For the text-containing cell, return its midpoint in (x, y) coordinate format. 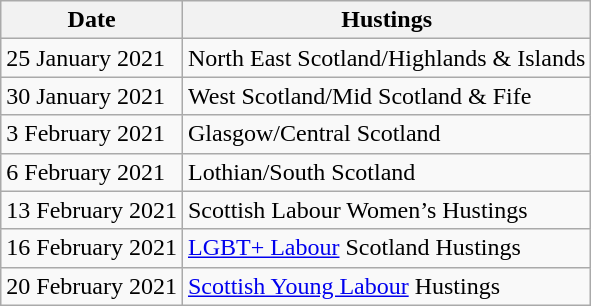
20 February 2021 (92, 286)
North East Scotland/Highlands & Islands (386, 58)
6 February 2021 (92, 172)
30 January 2021 (92, 96)
16 February 2021 (92, 248)
LGBT+ Labour Scotland Hustings (386, 248)
13 February 2021 (92, 210)
Scottish Labour Women’s Hustings (386, 210)
Date (92, 20)
West Scotland/Mid Scotland & Fife (386, 96)
Lothian/South Scotland (386, 172)
Hustings (386, 20)
3 February 2021 (92, 134)
Scottish Young Labour Hustings (386, 286)
Glasgow/Central Scotland (386, 134)
25 January 2021 (92, 58)
